Provide the (X, Y) coordinate of the cell's center where the given text is located.  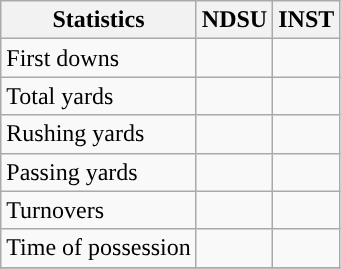
First downs (99, 58)
INST (306, 20)
Turnovers (99, 210)
Passing yards (99, 172)
Time of possession (99, 248)
Rushing yards (99, 134)
Total yards (99, 96)
Statistics (99, 20)
NDSU (234, 20)
